Pinpoint the cell where the given text exists, returning its (x, y) midpoint coordinate. 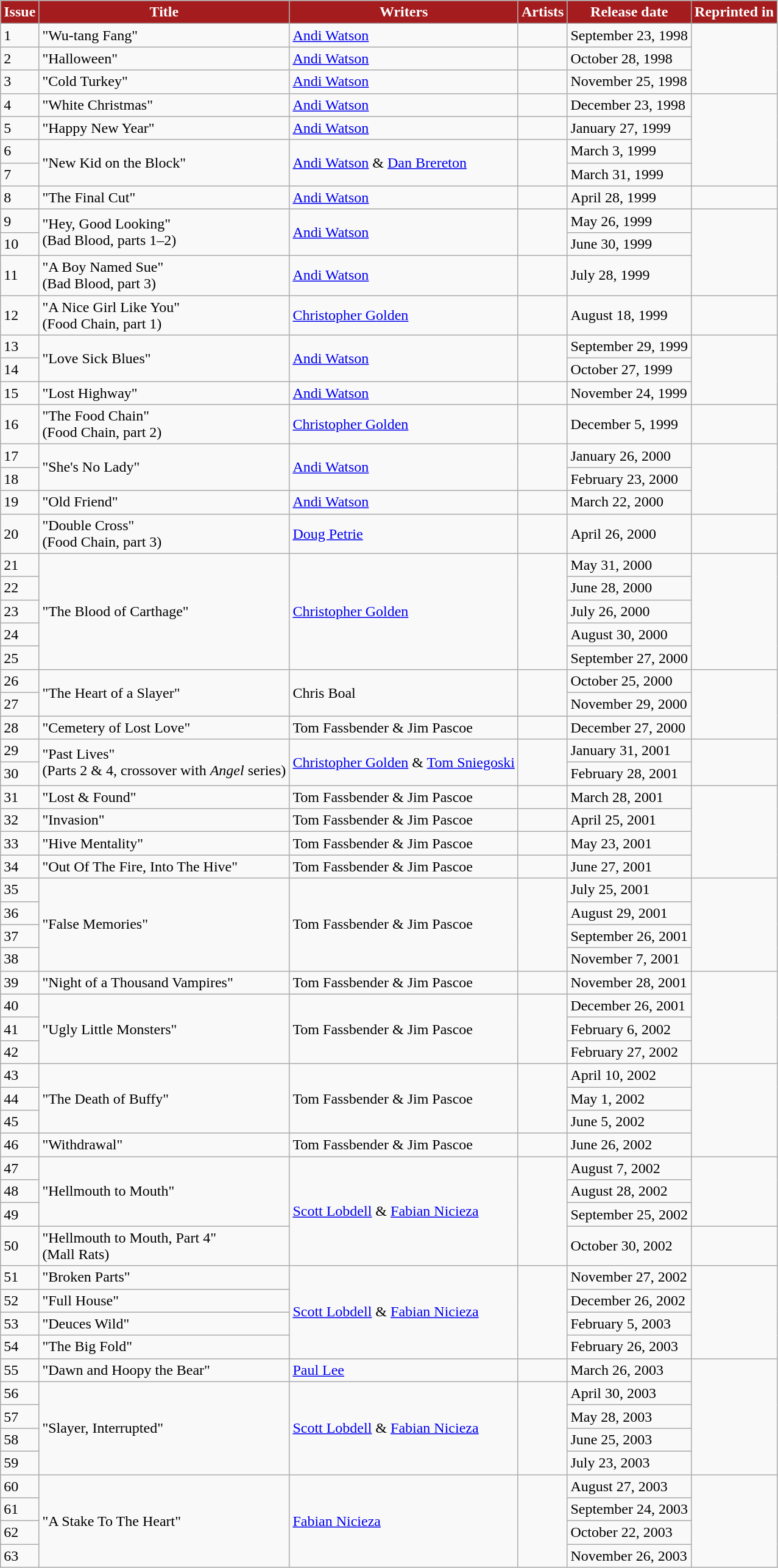
34 (19, 867)
Title (164, 12)
28 (19, 727)
January 31, 2001 (629, 751)
4 (19, 105)
52 (19, 1300)
29 (19, 751)
March 26, 2003 (629, 1370)
33 (19, 843)
Release date (629, 12)
Issue (19, 12)
23 (19, 611)
"Love Sick Blues" (164, 358)
37 (19, 936)
September 23, 1998 (629, 35)
November 28, 2001 (629, 982)
"A Nice Girl Like You"(Food Chain, part 1) (164, 314)
53 (19, 1324)
49 (19, 1215)
38 (19, 959)
June 30, 1999 (629, 244)
October 25, 2000 (629, 681)
45 (19, 1122)
Andi Watson & Dan Brereton (404, 163)
"Past Lives"(Parts 2 & 4, crossover with Angel series) (164, 762)
December 27, 2000 (629, 727)
61 (19, 1509)
"Out Of The Fire, Into The Hive" (164, 867)
September 24, 2003 (629, 1509)
February 26, 2003 (629, 1347)
April 28, 1999 (629, 197)
50 (19, 1246)
October 28, 1998 (629, 59)
May 28, 2003 (629, 1416)
"Dawn and Hoopy the Bear" (164, 1370)
"Full House" (164, 1300)
November 7, 2001 (629, 959)
26 (19, 681)
May 23, 2001 (629, 843)
"Halloween" (164, 59)
16 (19, 424)
October 27, 1999 (629, 370)
"Night of a Thousand Vampires" (164, 982)
November 25, 1998 (629, 82)
December 26, 2001 (629, 1006)
31 (19, 797)
"The Heart of a Slayer" (164, 692)
February 6, 2002 (629, 1029)
54 (19, 1347)
"The Food Chain"(Food Chain, part 2) (164, 424)
June 26, 2002 (629, 1145)
September 29, 1999 (629, 347)
August 18, 1999 (629, 314)
April 26, 2000 (629, 534)
September 27, 2000 (629, 658)
"Double Cross"(Food Chain, part 3) (164, 534)
25 (19, 658)
7 (19, 174)
"A Stake To The Heart" (164, 1521)
14 (19, 370)
35 (19, 890)
"Withdrawal" (164, 1145)
41 (19, 1029)
24 (19, 634)
8 (19, 197)
November 24, 1999 (629, 393)
"Invasion" (164, 820)
September 25, 2002 (629, 1215)
March 3, 1999 (629, 151)
13 (19, 347)
June 5, 2002 (629, 1122)
32 (19, 820)
Artists (542, 12)
"Happy New Year" (164, 128)
March 31, 1999 (629, 174)
February 28, 2001 (629, 774)
36 (19, 913)
10 (19, 244)
"Cold Turkey" (164, 82)
47 (19, 1168)
May 26, 1999 (629, 221)
Doug Petrie (404, 534)
15 (19, 393)
20 (19, 534)
6 (19, 151)
August 29, 2001 (629, 913)
51 (19, 1277)
Writers (404, 12)
9 (19, 221)
March 28, 2001 (629, 797)
June 27, 2001 (629, 867)
"Hellmouth to Mouth, Part 4"(Mall Rats) (164, 1246)
60 (19, 1486)
19 (19, 502)
November 29, 2000 (629, 704)
18 (19, 479)
43 (19, 1075)
"Broken Parts" (164, 1277)
July 28, 1999 (629, 275)
February 23, 2000 (629, 479)
July 26, 2000 (629, 611)
"The Blood of Carthage" (164, 611)
January 27, 1999 (629, 128)
June 28, 2000 (629, 588)
Chris Boal (404, 692)
63 (19, 1556)
44 (19, 1099)
February 5, 2003 (629, 1324)
59 (19, 1463)
December 23, 1998 (629, 105)
42 (19, 1052)
21 (19, 565)
March 22, 2000 (629, 502)
Paul Lee (404, 1370)
August 7, 2002 (629, 1168)
"Hellmouth to Mouth" (164, 1191)
"A Boy Named Sue"(Bad Blood, part 3) (164, 275)
48 (19, 1191)
October 30, 2002 (629, 1246)
September 26, 2001 (629, 936)
46 (19, 1145)
"The Death of Buffy" (164, 1098)
12 (19, 314)
August 27, 2003 (629, 1486)
August 28, 2002 (629, 1191)
"Cemetery of Lost Love" (164, 727)
2 (19, 59)
"Wu-tang Fang" (164, 35)
May 1, 2002 (629, 1099)
"Ugly Little Monsters" (164, 1029)
July 23, 2003 (629, 1463)
17 (19, 456)
December 5, 1999 (629, 424)
"Lost Highway" (164, 393)
55 (19, 1370)
April 30, 2003 (629, 1393)
Christopher Golden & Tom Sniegoski (404, 762)
April 25, 2001 (629, 820)
July 25, 2001 (629, 890)
62 (19, 1533)
February 27, 2002 (629, 1052)
11 (19, 275)
22 (19, 588)
57 (19, 1416)
January 26, 2000 (629, 456)
30 (19, 774)
"The Final Cut" (164, 197)
39 (19, 982)
"New Kid on the Block" (164, 163)
June 25, 2003 (629, 1439)
"Hive Mentality" (164, 843)
"Lost & Found" (164, 797)
"She's No Lady" (164, 467)
"White Christmas" (164, 105)
5 (19, 128)
"False Memories" (164, 924)
"Slayer, Interrupted" (164, 1428)
56 (19, 1393)
27 (19, 704)
"Hey, Good Looking"(Bad Blood, parts 1–2) (164, 232)
"The Big Fold" (164, 1347)
"Deuces Wild" (164, 1324)
August 30, 2000 (629, 634)
40 (19, 1006)
Fabian Nicieza (404, 1521)
1 (19, 35)
Reprinted in (735, 12)
October 22, 2003 (629, 1533)
November 26, 2003 (629, 1556)
April 10, 2002 (629, 1075)
"Old Friend" (164, 502)
November 27, 2002 (629, 1277)
December 26, 2002 (629, 1300)
3 (19, 82)
58 (19, 1439)
May 31, 2000 (629, 565)
